Determine the [X, Y] coordinate at the center of the cell enclosing the given text.  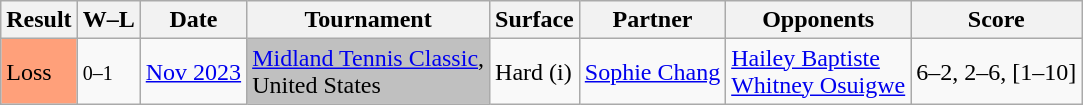
Opponents [818, 20]
Hailey Baptiste Whitney Osuigwe [818, 72]
0–1 [108, 72]
Hard (i) [535, 72]
Sophie Chang [652, 72]
Surface [535, 20]
Score [996, 20]
6–2, 2–6, [1–10] [996, 72]
Nov 2023 [193, 72]
Tournament [368, 20]
Result [39, 20]
W–L [108, 20]
Midland Tennis Classic, United States [368, 72]
Loss [39, 72]
Partner [652, 20]
Date [193, 20]
